Scan for the cell matching the given text and deliver its (x, y) coordinate at center. 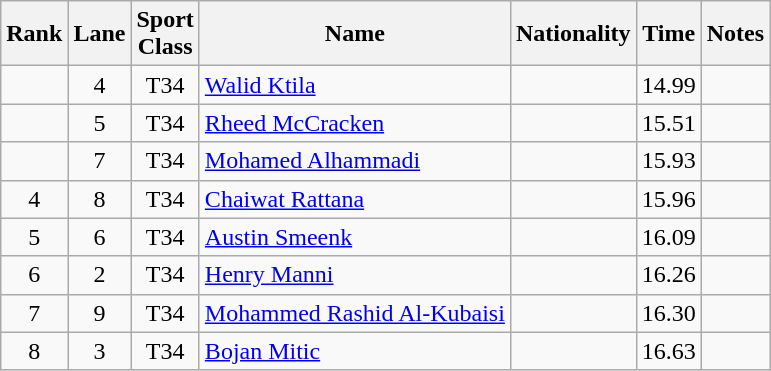
2 (100, 275)
Name (354, 34)
Lane (100, 34)
Mohammed Rashid Al-Kubaisi (354, 313)
SportClass (165, 34)
Bojan Mitic (354, 351)
Walid Ktila (354, 85)
15.93 (668, 161)
9 (100, 313)
Notes (735, 34)
3 (100, 351)
Henry Manni (354, 275)
Rheed McCracken (354, 123)
Rank (34, 34)
Chaiwat Rattana (354, 199)
14.99 (668, 85)
16.26 (668, 275)
Nationality (573, 34)
15.51 (668, 123)
16.09 (668, 237)
Time (668, 34)
16.63 (668, 351)
Mohamed Alhammadi (354, 161)
16.30 (668, 313)
15.96 (668, 199)
Austin Smeenk (354, 237)
